From the cell containing the given text, extract its center point as (x, y) coordinate. 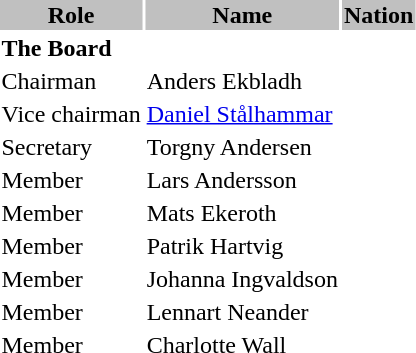
Anders Ekbladh (242, 81)
Nation (378, 15)
Lars Andersson (242, 180)
Name (242, 15)
Lennart Neander (242, 312)
Vice chairman (71, 114)
Role (71, 15)
Patrik Hartvig (242, 246)
Torgny Andersen (242, 147)
Secretary (71, 147)
Johanna Ingvaldson (242, 279)
Chairman (71, 81)
Mats Ekeroth (242, 213)
The Board (71, 48)
Daniel Stålhammar (242, 114)
